Return (X, Y) of the center of cell containing provided text 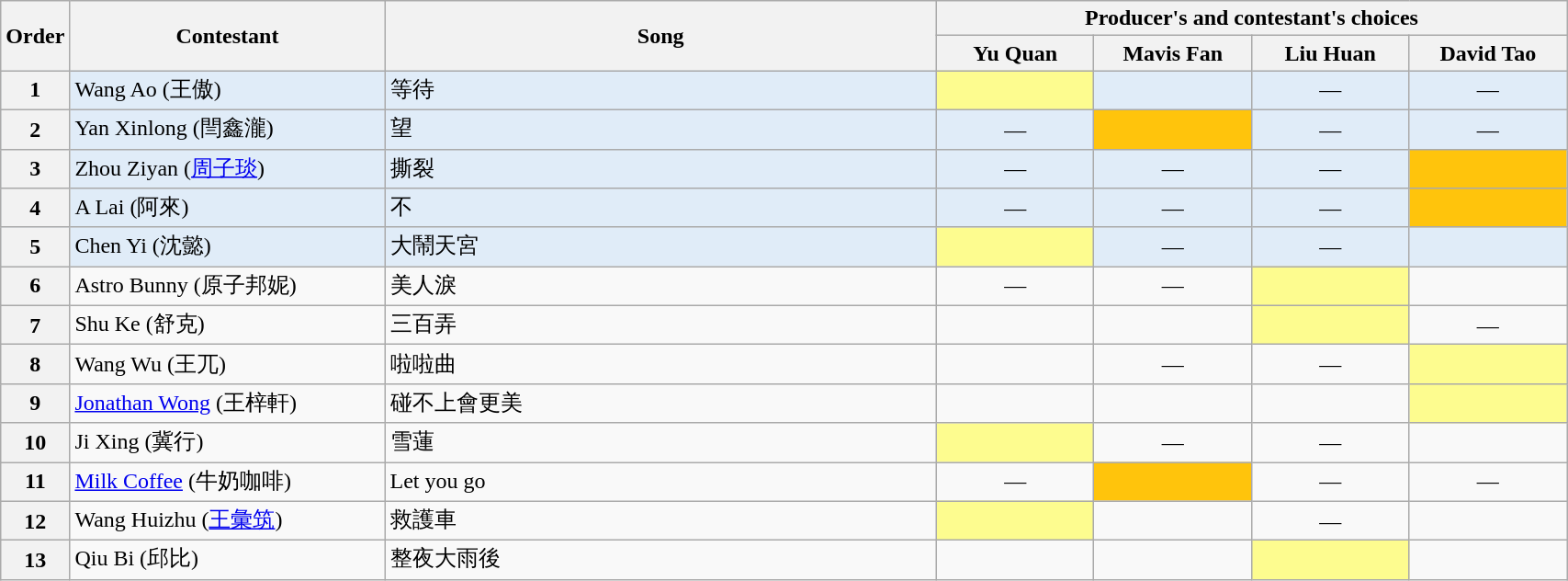
13 (35, 561)
Jonathan Wong (王梓軒) (228, 403)
David Tao (1488, 53)
大鬧天宮 (660, 246)
雪蓮 (660, 443)
5 (35, 246)
美人淚 (660, 287)
8 (35, 364)
不 (660, 208)
Chen Yi (沈懿) (228, 246)
Shu Ke (舒克) (228, 325)
Liu Huan (1330, 53)
整夜大雨後 (660, 561)
2 (35, 129)
6 (35, 287)
啦啦曲 (660, 364)
三百弄 (660, 325)
Producer's and contestant's choices (1251, 18)
Song (660, 36)
碰不上會更美 (660, 403)
Milk Coffee (牛奶咖啡) (228, 482)
1 (35, 90)
Let you go (660, 482)
等待 (660, 90)
A Lai (阿來) (228, 208)
11 (35, 482)
4 (35, 208)
Ji Xing (冀行) (228, 443)
Yu Quan (1015, 53)
3 (35, 169)
Wang Wu (王兀) (228, 364)
Yan Xinlong (閆鑫瀧) (228, 129)
Astro Bunny (原子邦妮) (228, 287)
Wang Huizhu (王彙筑) (228, 520)
救護車 (660, 520)
Order (35, 36)
Wang Ao (王傲) (228, 90)
望 (660, 129)
Mavis Fan (1173, 53)
10 (35, 443)
Zhou Ziyan (周子琰) (228, 169)
Qiu Bi (邱比) (228, 561)
12 (35, 520)
7 (35, 325)
9 (35, 403)
Contestant (228, 36)
撕裂 (660, 169)
